Output the (x, y) coordinate of the center of the cell containing the given text.  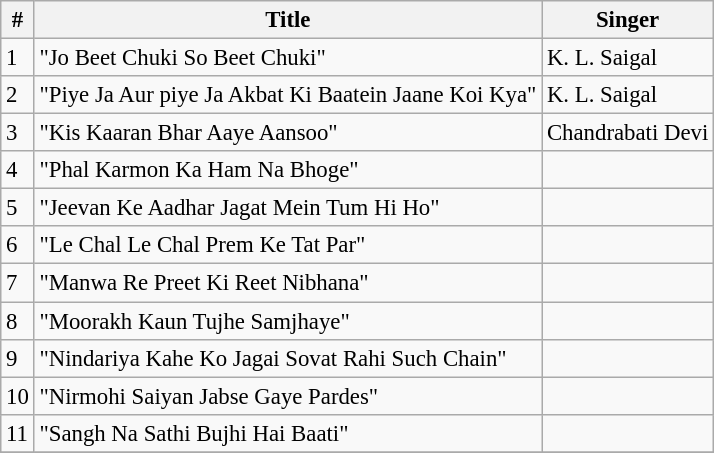
"Piye Ja Aur piye Ja Akbat Ki Baatein Jaane Koi Kya" (288, 95)
1 (18, 58)
4 (18, 170)
"Moorakh Kaun Tujhe Samjhaye" (288, 321)
Singer (628, 20)
"Jo Beet Chuki So Beet Chuki" (288, 58)
"Le Chal Le Chal Prem Ke Tat Par" (288, 245)
5 (18, 208)
7 (18, 283)
Title (288, 20)
Chandrabati Devi (628, 133)
"Kis Kaaran Bhar Aaye Aansoo" (288, 133)
"Nirmohi Saiyan Jabse Gaye Pardes" (288, 396)
8 (18, 321)
"Nindariya Kahe Ko Jagai Sovat Rahi Such Chain" (288, 358)
9 (18, 358)
2 (18, 95)
"Phal Karmon Ka Ham Na Bhoge" (288, 170)
10 (18, 396)
3 (18, 133)
11 (18, 433)
# (18, 20)
"Manwa Re Preet Ki Reet Nibhana" (288, 283)
"Jeevan Ke Aadhar Jagat Mein Tum Hi Ho" (288, 208)
"Sangh Na Sathi Bujhi Hai Baati" (288, 433)
6 (18, 245)
